Search for the cell housing the specified text and yield its (x, y) center coordinate. 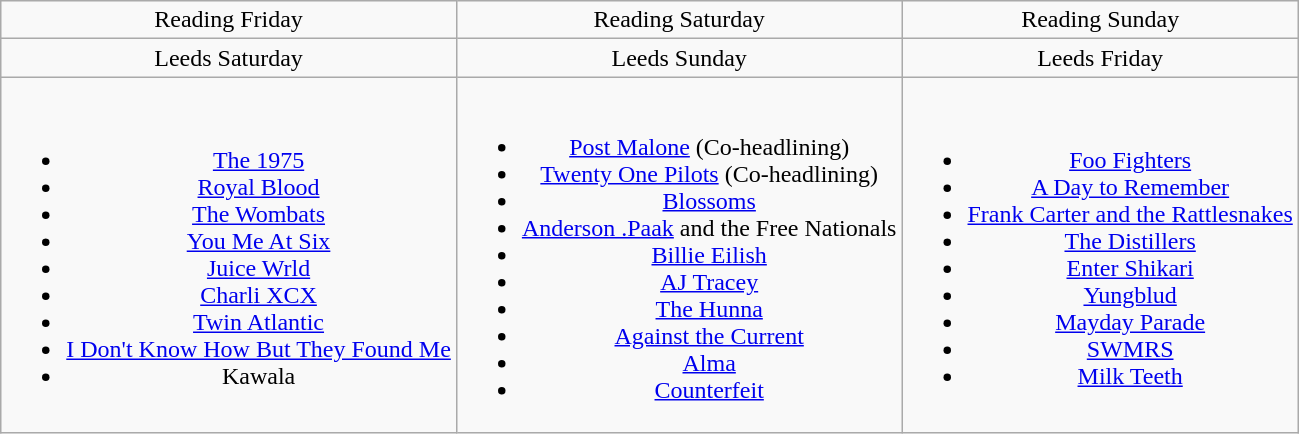
Reading Friday (229, 20)
Leeds Saturday (229, 58)
Foo FightersA Day to RememberFrank Carter and the RattlesnakesThe DistillersEnter ShikariYungbludMayday ParadeSWMRSMilk Teeth (1100, 255)
Reading Saturday (679, 20)
The 1975Royal BloodThe WombatsYou Me At SixJuice WrldCharli XCXTwin AtlanticI Don't Know How But They Found MeKawala (229, 255)
Leeds Sunday (679, 58)
Leeds Friday (1100, 58)
Reading Sunday (1100, 20)
